Capture the cell that displays the provided text and extract its [x, y] central coordinate. 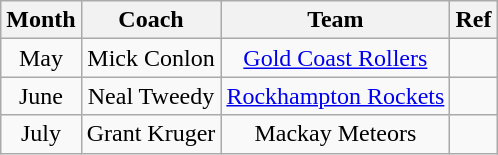
May [41, 58]
Month [41, 20]
Team [336, 20]
Rockhampton Rockets [336, 96]
July [41, 134]
Coach [151, 20]
Mick Conlon [151, 58]
Grant Kruger [151, 134]
Gold Coast Rollers [336, 58]
Neal Tweedy [151, 96]
Ref [474, 20]
Mackay Meteors [336, 134]
June [41, 96]
